Return the (X, Y) coordinate for the center point of the cell that contains the specified text.  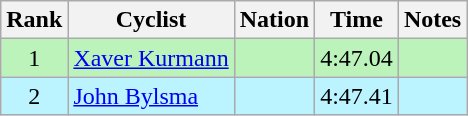
Cyclist (151, 20)
Xaver Kurmann (151, 58)
Time (357, 20)
4:47.41 (357, 96)
Rank (34, 20)
Nation (274, 20)
4:47.04 (357, 58)
John Bylsma (151, 96)
Notes (432, 20)
1 (34, 58)
2 (34, 96)
